Pinpoint the cell where the given text exists, returning its (X, Y) midpoint coordinate. 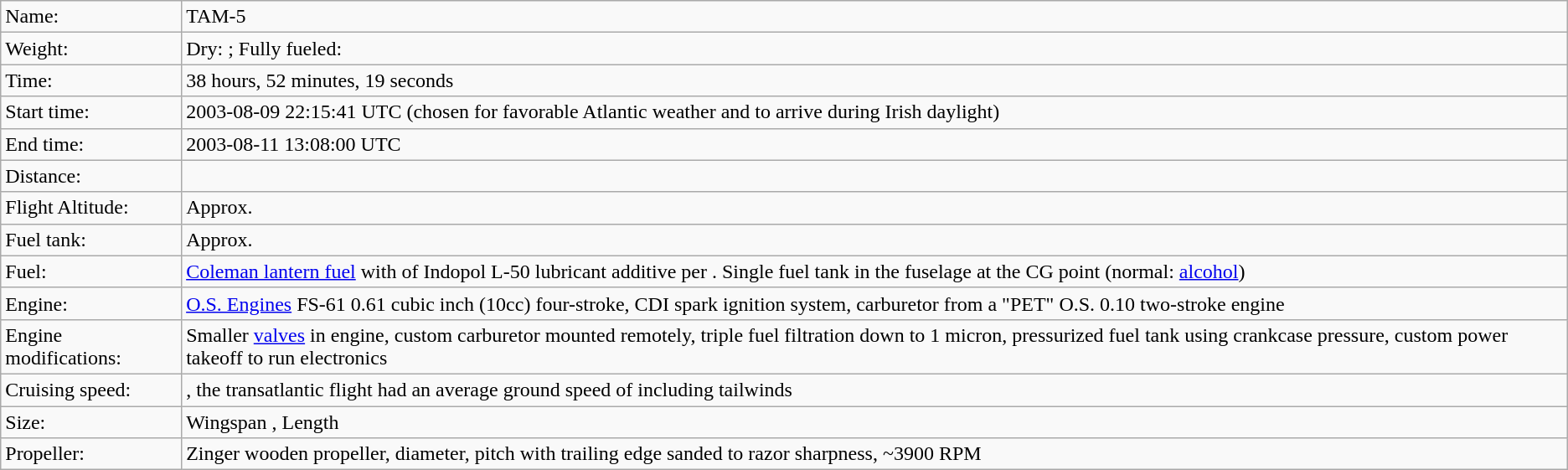
Name: (91, 17)
Engine modifications: (91, 347)
End time: (91, 144)
Fuel: (91, 271)
2003-08-11 13:08:00 UTC (874, 144)
Time: (91, 80)
O.S. Engines FS-61 0.61 cubic inch (10cc) four-stroke, CDI spark ignition system, carburetor from a "PET" O.S. 0.10 two-stroke engine (874, 303)
Size: (91, 421)
Wingspan , Length (874, 421)
Coleman lantern fuel with of Indopol L-50 lubricant additive per . Single fuel tank in the fuselage at the CG point (normal: alcohol) (874, 271)
Fuel tank: (91, 240)
Engine: (91, 303)
, the transatlantic flight had an average ground speed of including tailwinds (874, 390)
Zinger wooden propeller, diameter, pitch with trailing edge sanded to razor sharpness, ~3900 RPM (874, 454)
Cruising speed: (91, 390)
Start time: (91, 112)
2003-08-09 22:15:41 UTC (chosen for favorable Atlantic weather and to arrive during Irish daylight) (874, 112)
Dry: ; Fully fueled: (874, 49)
TAM-5 (874, 17)
Distance: (91, 176)
Propeller: (91, 454)
38 hours, 52 minutes, 19 seconds (874, 80)
Flight Altitude: (91, 208)
Weight: (91, 49)
